For the text-containing cell, return its midpoint in (x, y) coordinate format. 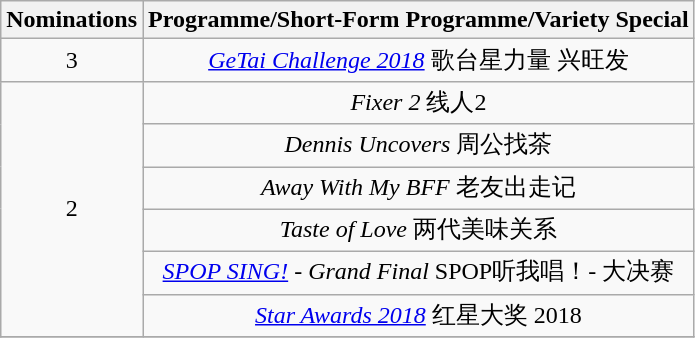
Nominations (72, 20)
Programme/Short-Form Programme/Variety Special (418, 20)
Dennis Uncovers 周公找茶 (418, 146)
SPOP SING! - Grand Final SPOP听我唱！- 大决赛 (418, 274)
GeTai Challenge 2018 歌台星力量 兴旺发 (418, 60)
3 (72, 60)
2 (72, 208)
Away With My BFF 老友出走记 (418, 188)
Taste of Love 两代美味关系 (418, 230)
Star Awards 2018 红星大奖 2018 (418, 316)
Fixer 2 线人2 (418, 102)
